Return the [x, y] coordinate for the center point of the cell that contains the specified text.  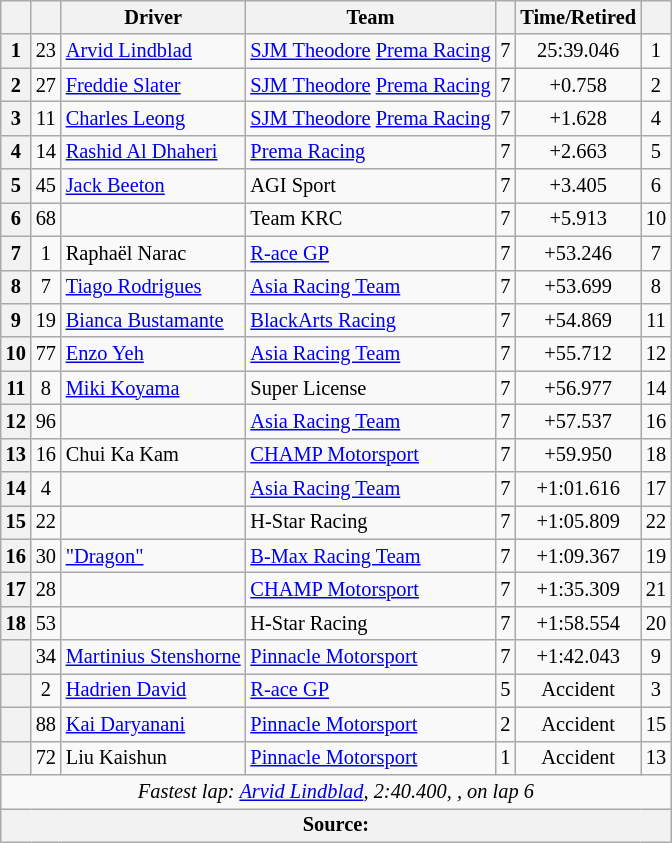
+53.246 [578, 253]
+1:58.554 [578, 623]
+59.950 [578, 455]
Super License [371, 388]
+1:42.043 [578, 657]
96 [46, 421]
27 [46, 85]
B-Max Racing Team [371, 556]
+1:35.309 [578, 589]
+1:09.367 [578, 556]
BlackArts Racing [371, 320]
Source: [336, 825]
AGI Sport [371, 186]
Team [371, 17]
Arvid Lindblad [154, 51]
Jack Beeton [154, 186]
Enzo Yeh [154, 354]
+57.537 [578, 421]
+2.663 [578, 152]
53 [46, 623]
Bianca Bustamante [154, 320]
Prema Racing [371, 152]
Kai Daryanani [154, 724]
+5.913 [578, 219]
+1.628 [578, 118]
Team KRC [371, 219]
+55.712 [578, 354]
72 [46, 758]
Raphaël Narac [154, 253]
Charles Leong [154, 118]
25:39.046 [578, 51]
68 [46, 219]
Fastest lap: Arvid Lindblad, 2:40.400, , on lap 6 [336, 791]
Freddie Slater [154, 85]
77 [46, 354]
20 [656, 623]
Driver [154, 17]
23 [46, 51]
+1:01.616 [578, 489]
+56.977 [578, 388]
Miki Koyama [154, 388]
+0.758 [578, 85]
+3.405 [578, 186]
Time/Retired [578, 17]
+54.869 [578, 320]
34 [46, 657]
"Dragon" [154, 556]
Hadrien David [154, 690]
88 [46, 724]
Liu Kaishun [154, 758]
28 [46, 589]
Martinius Stenshorne [154, 657]
+53.699 [578, 287]
+1:05.809 [578, 522]
Rashid Al Dhaheri [154, 152]
30 [46, 556]
Chui Ka Kam [154, 455]
45 [46, 186]
21 [656, 589]
Tiago Rodrigues [154, 287]
